Return [X, Y] of the center of cell containing provided text 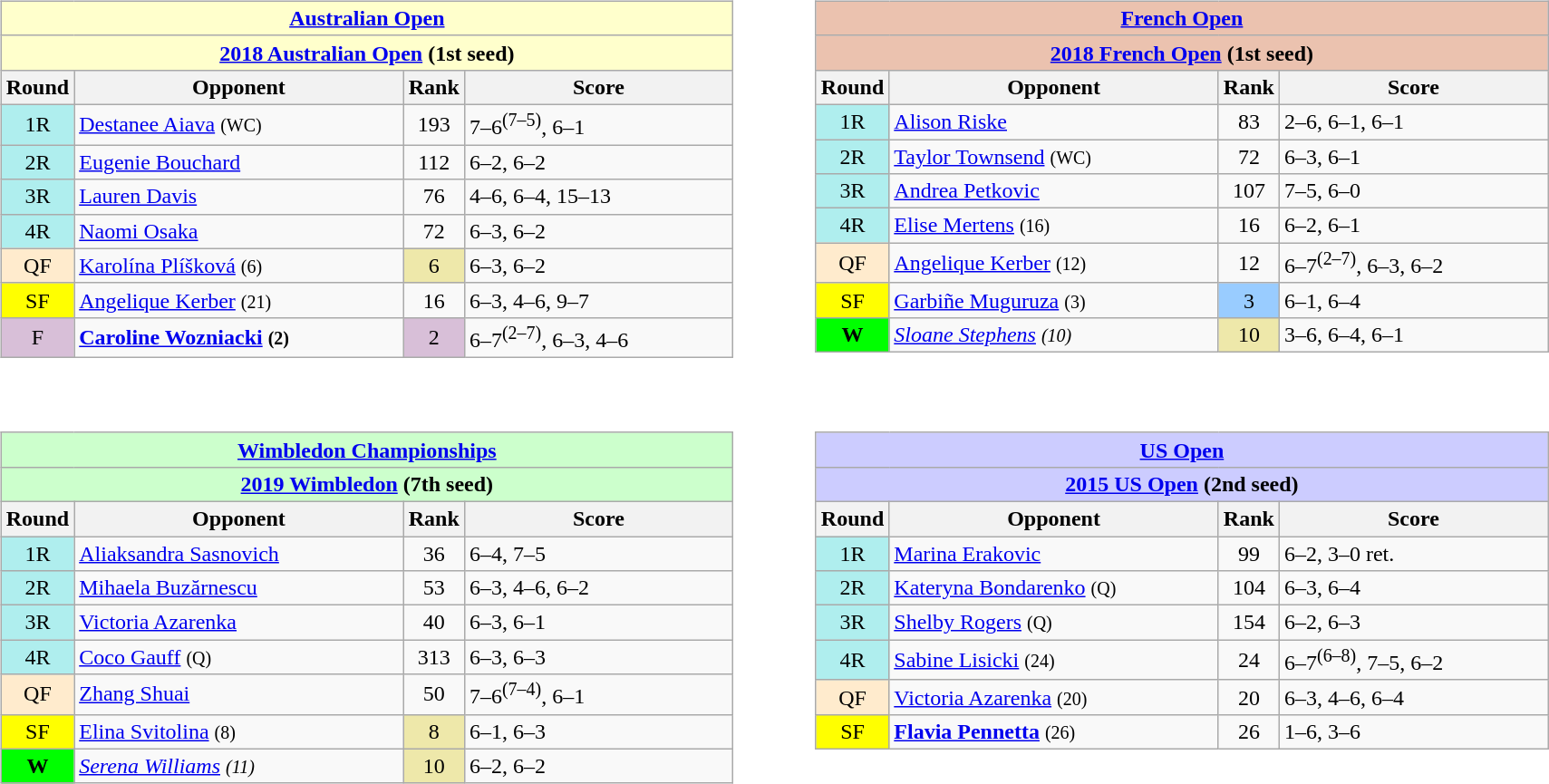
3–6, 6–4, 6–1 [1413, 334]
53 [433, 588]
6–4, 7–5 [598, 554]
193 [433, 125]
6–3, 6–4 [1413, 588]
Serena Williams (11) [239, 766]
83 [1249, 121]
12 [1249, 263]
Naomi Osaka [239, 231]
2–6, 6–1, 6–1 [1413, 121]
6–2, 6–1 [1413, 226]
104 [1249, 588]
6–1, 6–4 [1413, 300]
6–3, 6–3 [598, 657]
2018 Australian Open (1st seed) [366, 53]
Marina Erakovic [1054, 554]
Victoria Azarenka (20) [1054, 697]
2015 US Open (2nd seed) [1182, 484]
313 [433, 657]
Destanee Aiava (WC) [239, 125]
Andrea Petkovic [1054, 191]
6–7(2–7), 6–3, 6–2 [1413, 263]
Sloane Stephens (10) [1054, 334]
Australian Open [366, 18]
2018 French Open (1st seed) [1182, 53]
2019 Wimbledon (7th seed) [366, 484]
7–5, 6–0 [1413, 191]
1–6, 3–6 [1413, 731]
Zhang Shuai [239, 694]
Elina Svitolina (8) [239, 731]
6–7(2–7), 6–3, 4–6 [598, 337]
6–3, 4–6, 6–4 [1413, 697]
112 [433, 162]
154 [1249, 623]
Victoria Azarenka [239, 623]
3 [1249, 300]
7–6(7–4), 6–1 [598, 694]
Shelby Rogers (Q) [1054, 623]
6–1, 6–3 [598, 731]
6 [433, 266]
French Open [1182, 18]
99 [1249, 554]
6–7(6–8), 7–5, 6–2 [1413, 660]
4–6, 6–4, 15–13 [598, 197]
Eugenie Bouchard [239, 162]
8 [433, 731]
6–3, 4–6, 9–7 [598, 300]
Angelique Kerber (12) [1054, 263]
Garbiñe Muguruza (3) [1054, 300]
Angelique Kerber (21) [239, 300]
Aliaksandra Sasnovich [239, 554]
Flavia Pennetta (26) [1054, 731]
107 [1249, 191]
50 [433, 694]
US Open [1182, 450]
Sabine Lisicki (24) [1054, 660]
Taylor Townsend (WC) [1054, 157]
7–6(7–5), 6–1 [598, 125]
Kateryna Bondarenko (Q) [1054, 588]
76 [433, 197]
24 [1249, 660]
6–3, 4–6, 6–2 [598, 588]
26 [1249, 731]
F [37, 337]
Mihaela Buzărnescu [239, 588]
36 [433, 554]
Coco Gauff (Q) [239, 657]
6–2, 6–3 [1413, 623]
Wimbledon Championships [366, 450]
40 [433, 623]
Lauren Davis [239, 197]
Elise Mertens (16) [1054, 226]
20 [1249, 697]
Karolína Plíšková (6) [239, 266]
Alison Riske [1054, 121]
Caroline Wozniacki (2) [239, 337]
2 [433, 337]
6–2, 3–0 ret. [1413, 554]
